Find where the given text appears and provide that cell's center as [x, y] coordinate. 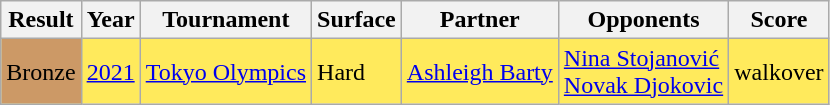
Result [41, 20]
Opponents [643, 20]
Ashleigh Barty [480, 72]
Surface [357, 20]
Tournament [226, 20]
Year [110, 20]
2021 [110, 72]
Partner [480, 20]
walkover [779, 72]
Score [779, 20]
Bronze [41, 72]
Tokyo Olympics [226, 72]
Hard [357, 72]
Nina Stojanović Novak Djokovic [643, 72]
